Detect which cell encompasses the target text, then output its [X, Y] center coordinate. 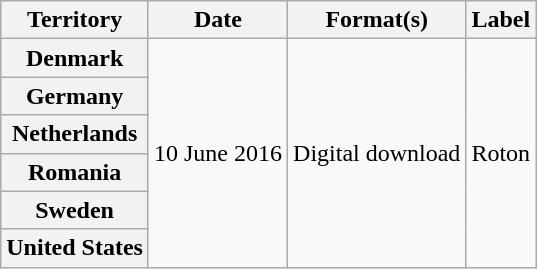
Germany [75, 96]
10 June 2016 [218, 153]
Territory [75, 20]
Sweden [75, 210]
Label [501, 20]
Roton [501, 153]
Format(s) [377, 20]
Netherlands [75, 134]
Date [218, 20]
Denmark [75, 58]
United States [75, 248]
Digital download [377, 153]
Romania [75, 172]
